For the text-containing cell, return its midpoint in [x, y] coordinate format. 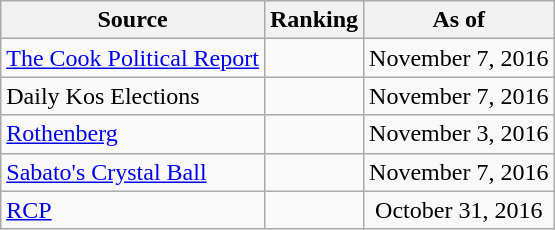
The Cook Political Report [133, 58]
Ranking [314, 20]
As of [459, 20]
October 31, 2016 [459, 210]
Source [133, 20]
Rothenberg [133, 134]
Sabato's Crystal Ball [133, 172]
RCP [133, 210]
November 3, 2016 [459, 134]
Daily Kos Elections [133, 96]
